Detect which cell encompasses the target text, then output its (x, y) center coordinate. 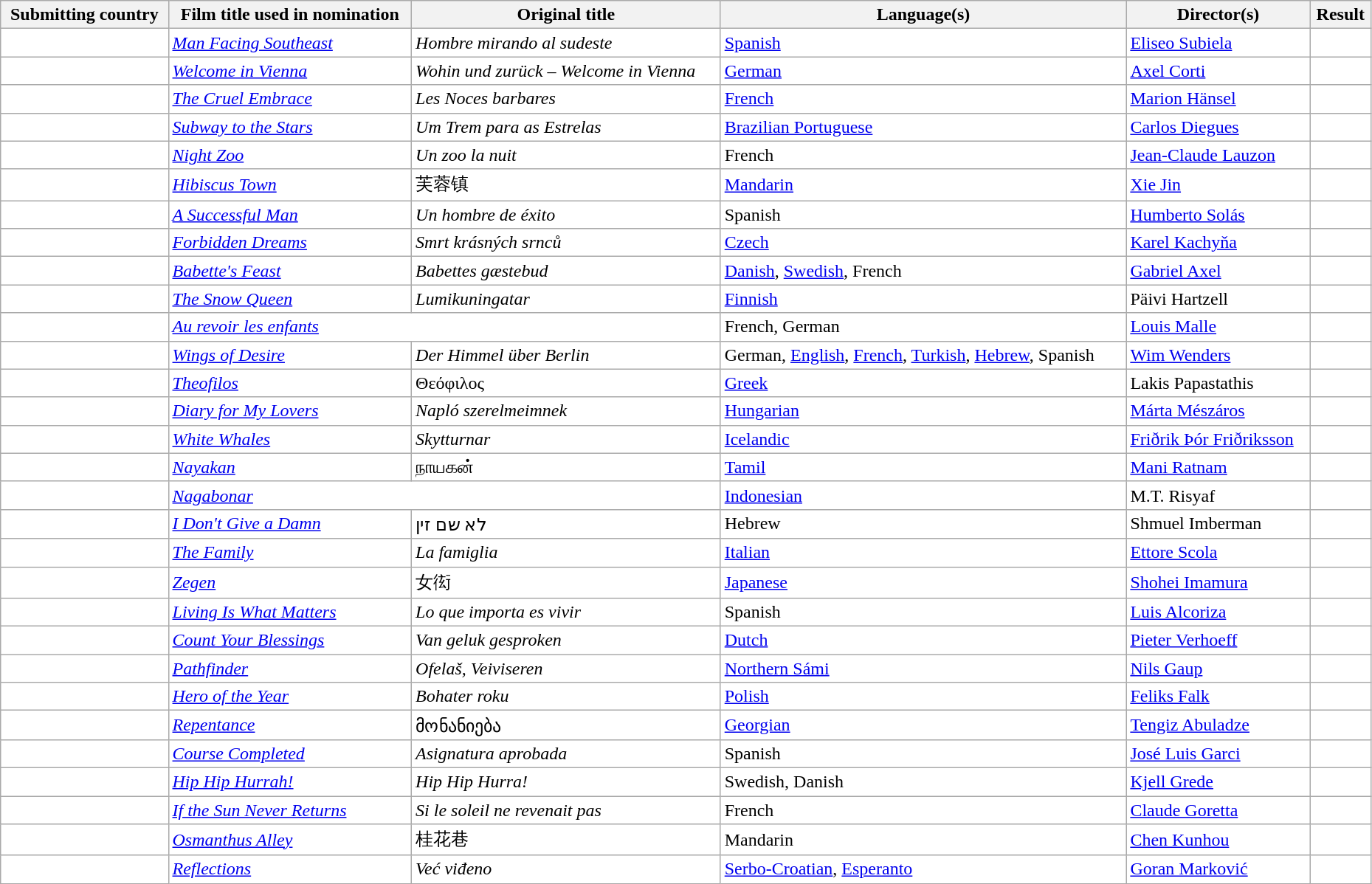
Lo que importa es vivir (567, 612)
Claude Goretta (1218, 809)
I Don't Give a Damn (290, 524)
நாயகன் (567, 467)
The Cruel Embrace (290, 99)
Czech (923, 243)
Subway to the Stars (290, 127)
Original title (567, 15)
Márta Mészáros (1218, 411)
A Successful Man (290, 215)
Babettes gæstebud (567, 271)
Lumikuningatar (567, 299)
Japanese (923, 583)
Chen Kunhou (1218, 840)
לא שם זין (567, 524)
Feliks Falk (1218, 697)
Forbidden Dreams (290, 243)
Director(s) (1218, 15)
Zegen (290, 583)
Au revoir les enfants (444, 327)
Welcome in Vienna (290, 71)
Repentance (290, 725)
Result (1340, 15)
Italian (923, 553)
Osmanthus Alley (290, 840)
Finnish (923, 299)
La famiglia (567, 553)
Count Your Blessings (290, 640)
Carlos Diegues (1218, 127)
Eliseo Subiela (1218, 43)
German, English, French, Turkish, Hebrew, Spanish (923, 355)
Si le soleil ne revenait pas (567, 809)
Polish (923, 697)
Shmuel Imberman (1218, 524)
桂花巷 (567, 840)
Ofelaš, Veiviseren (567, 669)
Goran Marković (1218, 869)
Lakis Papastathis (1218, 383)
Diary for My Lovers (290, 411)
Brazilian Portuguese (923, 127)
Ettore Scola (1218, 553)
German (923, 71)
White Whales (290, 439)
José Luis Garci (1218, 753)
Course Completed (290, 753)
Danish, Swedish, French (923, 271)
Marion Hänsel (1218, 99)
Film title used in nomination (290, 15)
Northern Sámi (923, 669)
Un zoo la nuit (567, 155)
Van geluk gesproken (567, 640)
Babette's Feast (290, 271)
Les Noces barbares (567, 99)
Wim Wenders (1218, 355)
Pieter Verhoeff (1218, 640)
Hip Hip Hurrah! (290, 781)
Mani Ratnam (1218, 467)
Karel Kachyňa (1218, 243)
Theofilos (290, 383)
Θεόφιλος (567, 383)
Submitting country (84, 15)
Pathfinder (290, 669)
The Family (290, 553)
მონანიება (567, 725)
Humberto Solás (1218, 215)
Hero of the Year (290, 697)
女衒 (567, 583)
Night Zoo (290, 155)
Skytturnar (567, 439)
Smrt krásných srnců (567, 243)
芙蓉镇 (567, 184)
Hungarian (923, 411)
Xie Jin (1218, 184)
Gabriel Axel (1218, 271)
If the Sun Never Returns (290, 809)
Kjell Grede (1218, 781)
Tengiz Abuladze (1218, 725)
Friðrik Þór Friðriksson (1218, 439)
Nayakan (290, 467)
Man Facing Southeast (290, 43)
Hibiscus Town (290, 184)
Hebrew (923, 524)
Bohater roku (567, 697)
The Snow Queen (290, 299)
Louis Malle (1218, 327)
Luis Alcoriza (1218, 612)
Shohei Imamura (1218, 583)
Tamil (923, 467)
Päivi Hartzell (1218, 299)
M.T. Risyaf (1218, 495)
Indonesian (923, 495)
French, German (923, 327)
Un hombre de éxito (567, 215)
Već viđeno (567, 869)
Um Trem para as Estrelas (567, 127)
Hip Hip Hurra! (567, 781)
Nagabonar (444, 495)
Greek (923, 383)
Reflections (290, 869)
Napló szerelmeimnek (567, 411)
Wohin und zurück – Welcome in Vienna (567, 71)
Living Is What Matters (290, 612)
Hombre mirando al sudeste (567, 43)
Nils Gaup (1218, 669)
Wings of Desire (290, 355)
Der Himmel über Berlin (567, 355)
Language(s) (923, 15)
Icelandic (923, 439)
Georgian (923, 725)
Serbo-Croatian, Esperanto (923, 869)
Swedish, Danish (923, 781)
Dutch (923, 640)
Axel Corti (1218, 71)
Jean-Claude Lauzon (1218, 155)
Asignatura aprobada (567, 753)
